Return the [X, Y] coordinate for the center point of the cell that contains the specified text.  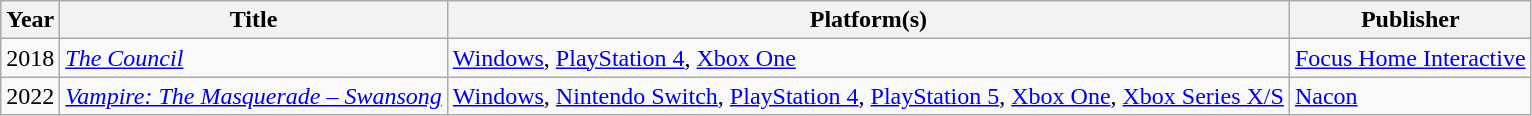
Nacon [1410, 96]
Year [30, 20]
Windows, PlayStation 4, Xbox One [868, 58]
Vampire: The Masquerade – Swansong [254, 96]
Windows, Nintendo Switch, PlayStation 4, PlayStation 5, Xbox One, Xbox Series X/S [868, 96]
2022 [30, 96]
2018 [30, 58]
Platform(s) [868, 20]
Title [254, 20]
Focus Home Interactive [1410, 58]
The Council [254, 58]
Publisher [1410, 20]
